Search for the cell housing the specified text and yield its (X, Y) center coordinate. 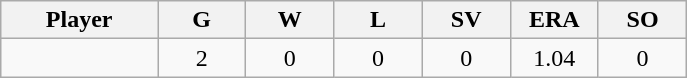
2 (202, 58)
L (378, 20)
Player (80, 20)
SV (466, 20)
1.04 (554, 58)
W (290, 20)
ERA (554, 20)
G (202, 20)
SO (642, 20)
